Return [x, y] of the center of cell containing provided text 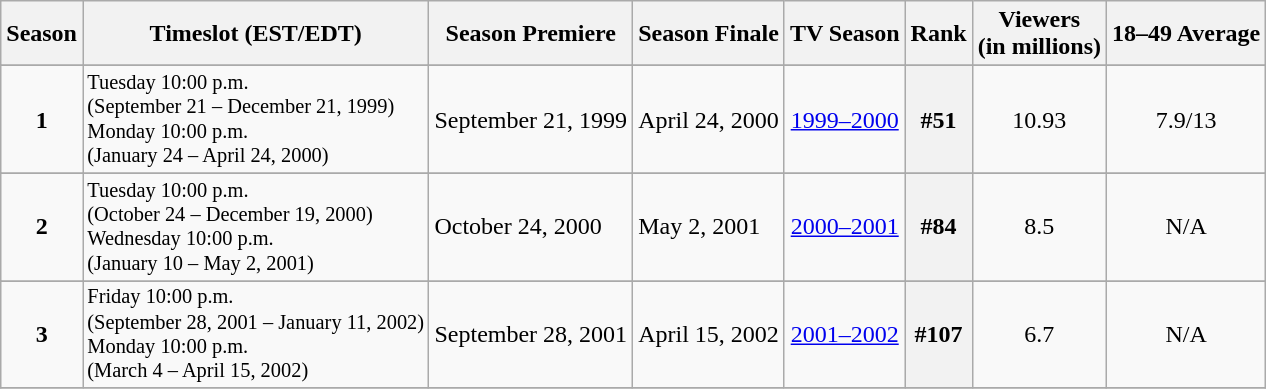
1 [42, 120]
May 2, 2001 [709, 227]
#107 [938, 335]
18–49 Average [1186, 34]
2001–2002 [844, 335]
2000–2001 [844, 227]
6.7 [1039, 335]
#84 [938, 227]
Season Premiere [531, 34]
Viewers(in millions) [1039, 34]
October 24, 2000 [531, 227]
Timeslot (EST/EDT) [255, 34]
Tuesday 10:00 p.m.(September 21 – December 21, 1999)Monday 10:00 p.m.(January 24 – April 24, 2000) [255, 120]
2 [42, 227]
8.5 [1039, 227]
3 [42, 335]
April 24, 2000 [709, 120]
September 28, 2001 [531, 335]
7.9/13 [1186, 120]
10.93 [1039, 120]
Rank [938, 34]
1999–2000 [844, 120]
September 21, 1999 [531, 120]
Tuesday 10:00 p.m.(October 24 – December 19, 2000)Wednesday 10:00 p.m.(January 10 – May 2, 2001) [255, 227]
TV Season [844, 34]
April 15, 2002 [709, 335]
Season [42, 34]
Season Finale [709, 34]
#51 [938, 120]
Friday 10:00 p.m.(September 28, 2001 – January 11, 2002)Monday 10:00 p.m.(March 4 – April 15, 2002) [255, 335]
